Return the [x, y] coordinate for the center point of the cell that contains the specified text.  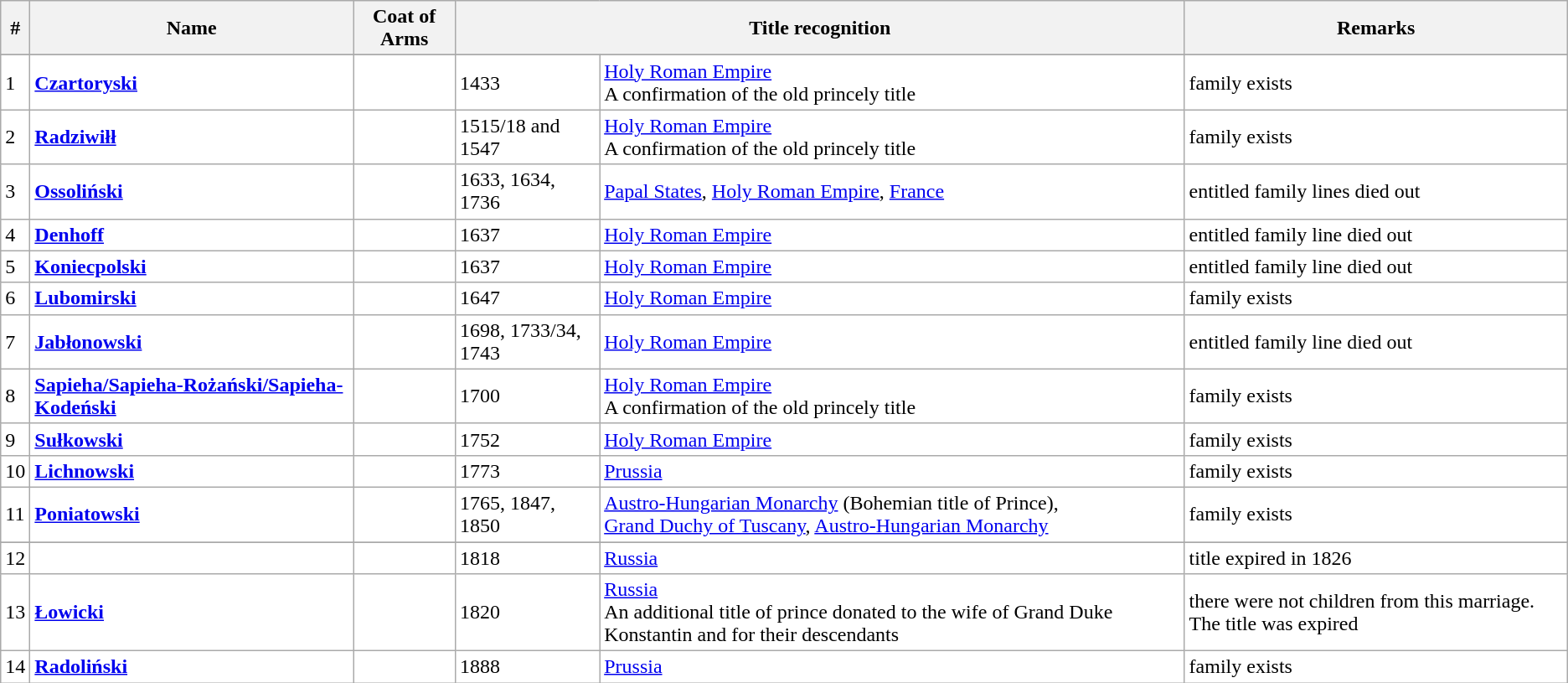
Poniatowski [192, 515]
1633, 1634, 1736 [528, 191]
1818 [528, 557]
5 [15, 266]
3 [15, 191]
2 [15, 137]
Lubomirski [192, 298]
6 [15, 298]
14 [15, 667]
Remarks [1375, 28]
7 [15, 342]
Russia [892, 557]
9 [15, 439]
1820 [528, 613]
Name [192, 28]
Łowicki [192, 613]
1700 [528, 396]
Jabłonowski [192, 342]
4 [15, 235]
1752 [528, 439]
8 [15, 396]
Papal States, Holy Roman Empire, France [892, 191]
Koniecpolski [192, 266]
1765, 1847, 1850 [528, 515]
13 [15, 613]
1698, 1733/34, 1743 [528, 342]
Radoliński [192, 667]
1773 [528, 471]
1888 [528, 667]
Radziwiłł [192, 137]
Czartoryski [192, 82]
RussiaAn additional title of prince donated to the wife of Grand Duke Konstantin and for their descendants [892, 613]
Austro-Hungarian Monarchy (Bohemian title of Prince), Grand Duchy of Tuscany, Austro-Hungarian Monarchy [892, 515]
12 [15, 557]
title expired in 1826 [1375, 557]
Ossoliński [192, 191]
Lichnowski [192, 471]
1433 [528, 82]
Sapieha/Sapieha-Rożański/Sapieha-Kodeński [192, 396]
1 [15, 82]
1647 [528, 298]
# [15, 28]
there were not children from this marriage. The title was expired [1375, 613]
Title recognition [820, 28]
1515/18 and 1547 [528, 137]
Sułkowski [192, 439]
entitled family lines died out [1375, 191]
Coat of Arms [405, 28]
10 [15, 471]
Denhoff [192, 235]
11 [15, 515]
